Determine the [x, y] coordinate at the center of the cell enclosing the given text.  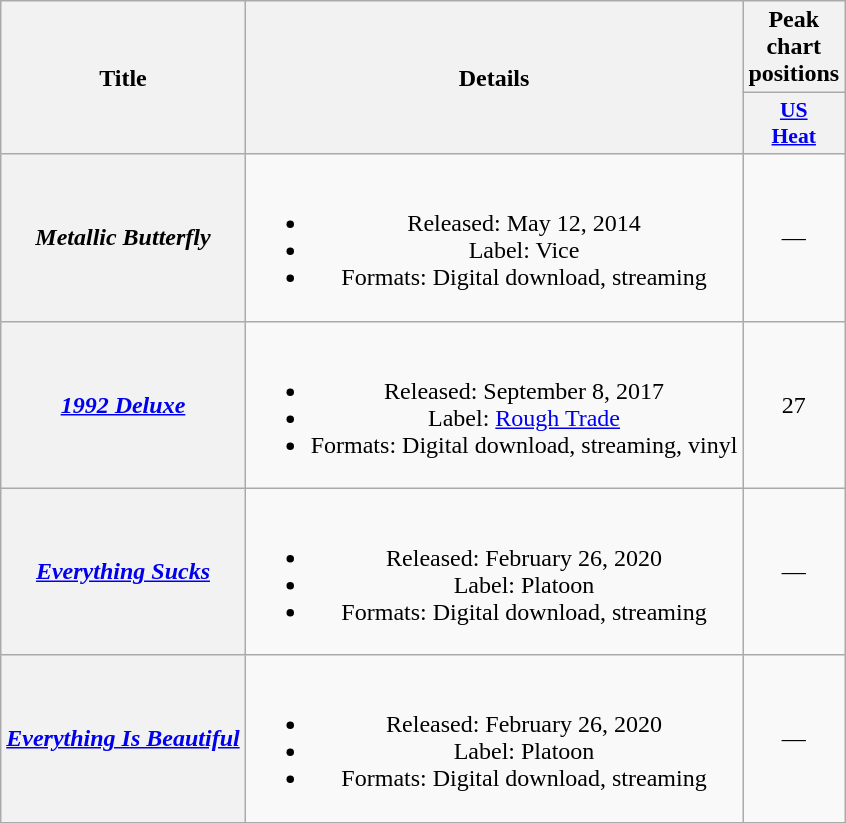
1992 Deluxe [123, 404]
Everything Is Beautiful [123, 738]
Title [123, 78]
Released: September 8, 2017Label: Rough TradeFormats: Digital download, streaming, vinyl [494, 404]
Details [494, 78]
USHeat [794, 124]
Metallic Butterfly [123, 238]
Everything Sucks [123, 572]
Peak chart positions [794, 47]
Released: May 12, 2014Label: ViceFormats: Digital download, streaming [494, 238]
27 [794, 404]
